Extract the [X, Y] coordinate from the center of the cell holding the provided text.  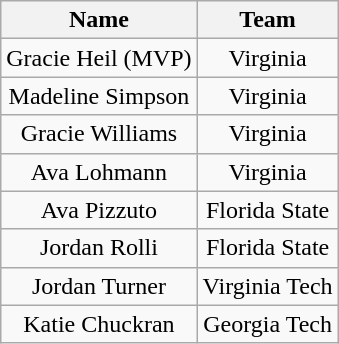
Team [268, 20]
Gracie Heil (MVP) [99, 58]
Georgia Tech [268, 324]
Katie Chuckran [99, 324]
Jordan Turner [99, 286]
Madeline Simpson [99, 96]
Ava Pizzuto [99, 210]
Ava Lohmann [99, 172]
Virginia Tech [268, 286]
Jordan Rolli [99, 248]
Gracie Williams [99, 134]
Name [99, 20]
